Search for the cell housing the specified text and yield its [X, Y] center coordinate. 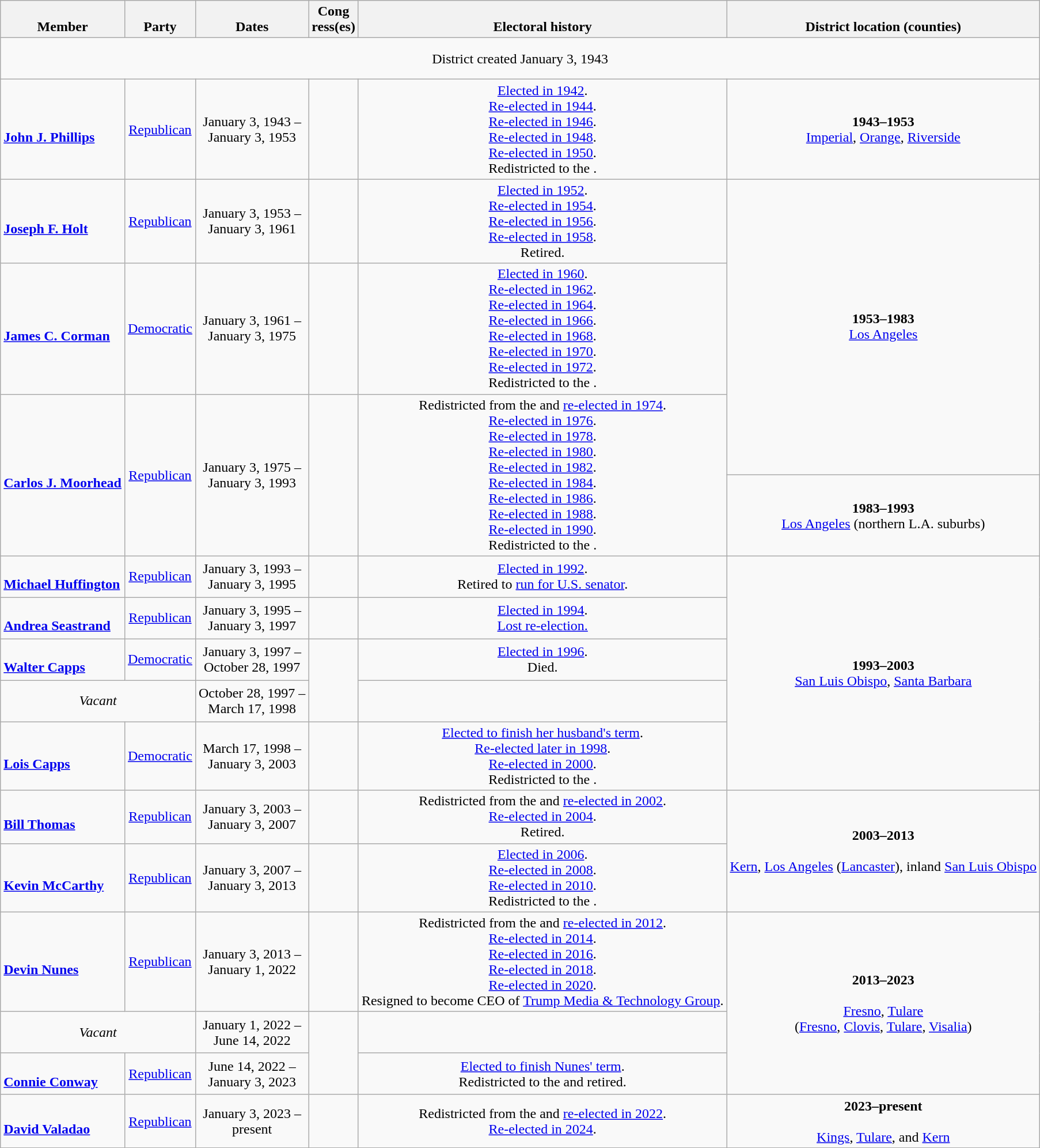
District created January 3, 1943 [521, 59]
Walter Capps [63, 660]
January 3, 1995 –January 3, 1997 [252, 618]
January 3, 2023 –present [252, 1121]
1943–1953Imperial, Orange, Riverside [883, 129]
Bill Thomas [63, 817]
Elected in 1994.Lost re-election. [542, 618]
January 3, 1953 –January 3, 1961 [252, 221]
October 28, 1997 –March 17, 1998 [252, 701]
Elected in 2006.Re-elected in 2008.Re-elected in 2010.Redistricted to the . [542, 878]
January 3, 2007 –January 3, 2013 [252, 878]
Dates [252, 20]
2023–presentKings, Tulare, and Kern [883, 1121]
Elected in 1996.Died. [542, 660]
June 14, 2022 –January 3, 2023 [252, 1074]
District location (counties) [883, 20]
January 3, 1975 –January 3, 1993 [252, 475]
Congress(es) [334, 20]
Redistricted from the and re-elected in 2022.Re-elected in 2024. [542, 1121]
2013–2023Fresno, Tulare(Fresno, Clovis, Tulare, Visalia) [883, 1003]
1983–1993Los Angeles (northern L.A. suburbs) [883, 516]
John J. Phillips [63, 129]
David Valadao [63, 1121]
Carlos J. Moorhead [63, 475]
Andrea Seastrand [63, 618]
Redistricted from the and re-elected in 2002.Re-elected in 2004.Retired. [542, 817]
January 3, 1993 –January 3, 1995 [252, 577]
Elected in 1992.Retired to run for U.S. senator. [542, 577]
Elected to finish Nunes' term.Redistricted to the and retired. [542, 1074]
January 3, 2013 –January 1, 2022 [252, 962]
Elected in 1942.Re-elected in 1944.Re-elected in 1946.Re-elected in 1948.Re-elected in 1950.Redistricted to the . [542, 129]
James C. Corman [63, 328]
Member [63, 20]
January 3, 1961 –January 3, 1975 [252, 328]
Connie Conway [63, 1074]
January 3, 2003 –January 3, 2007 [252, 817]
Elected in 1952.Re-elected in 1954.Re-elected in 1956.Re-elected in 1958.Retired. [542, 221]
Michael Huffington [63, 577]
January 1, 2022 –June 14, 2022 [252, 1032]
Joseph F. Holt [63, 221]
January 3, 1997 –October 28, 1997 [252, 660]
Kevin McCarthy [63, 878]
March 17, 1998 –January 3, 2003 [252, 756]
2003–2013Kern, Los Angeles (Lancaster), inland San Luis Obispo [883, 851]
Lois Capps [63, 756]
Elected to finish her husband's term.Re-elected later in 1998.Re-elected in 2000.Redistricted to the . [542, 756]
Electoral history [542, 20]
1953–1983Los Angeles [883, 327]
January 3, 1943 –January 3, 1953 [252, 129]
1993–2003San Luis Obispo, Santa Barbara [883, 673]
Devin Nunes [63, 962]
Party [160, 20]
